Output the (X, Y) coordinate of the center of the cell containing the given text.  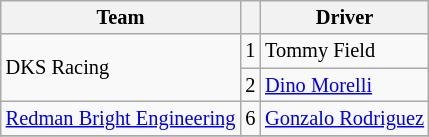
2 (250, 85)
Dino Morelli (344, 85)
Team (121, 17)
Gonzalo Rodriguez (344, 118)
Tommy Field (344, 51)
DKS Racing (121, 68)
Redman Bright Engineering (121, 118)
6 (250, 118)
1 (250, 51)
Driver (344, 17)
